Pinpoint the cell where the given text exists, returning its [X, Y] midpoint coordinate. 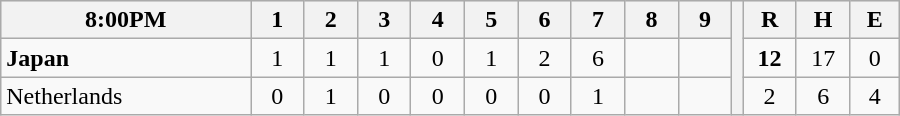
H [823, 20]
9 [704, 20]
Netherlands [126, 96]
8:00PM [126, 20]
12 [770, 58]
R [770, 20]
7 [598, 20]
E [874, 20]
3 [384, 20]
17 [823, 58]
8 [652, 20]
5 [490, 20]
Japan [126, 58]
